Capture the cell that displays the provided text and extract its (X, Y) central coordinate. 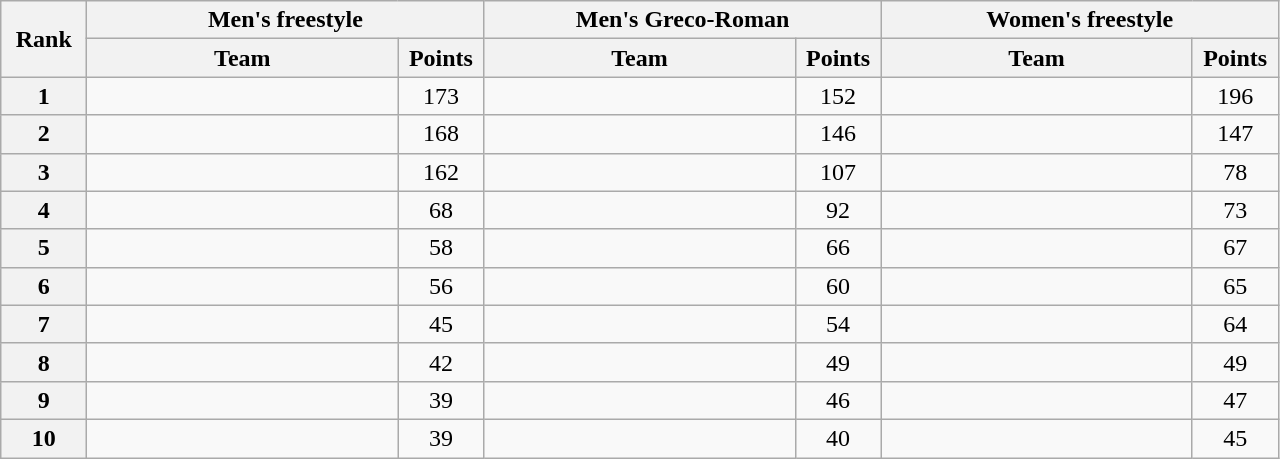
56 (441, 286)
9 (44, 400)
66 (838, 248)
2 (44, 134)
146 (838, 134)
Men's Greco-Roman (682, 20)
Women's freestyle (1080, 20)
152 (838, 96)
47 (1235, 400)
3 (44, 172)
Men's freestyle (286, 20)
168 (441, 134)
42 (441, 362)
107 (838, 172)
7 (44, 324)
92 (838, 210)
162 (441, 172)
68 (441, 210)
46 (838, 400)
58 (441, 248)
8 (44, 362)
64 (1235, 324)
147 (1235, 134)
6 (44, 286)
196 (1235, 96)
78 (1235, 172)
4 (44, 210)
1 (44, 96)
65 (1235, 286)
73 (1235, 210)
10 (44, 438)
54 (838, 324)
Rank (44, 39)
60 (838, 286)
5 (44, 248)
40 (838, 438)
67 (1235, 248)
173 (441, 96)
